Search for the cell housing the specified text and yield its [X, Y] center coordinate. 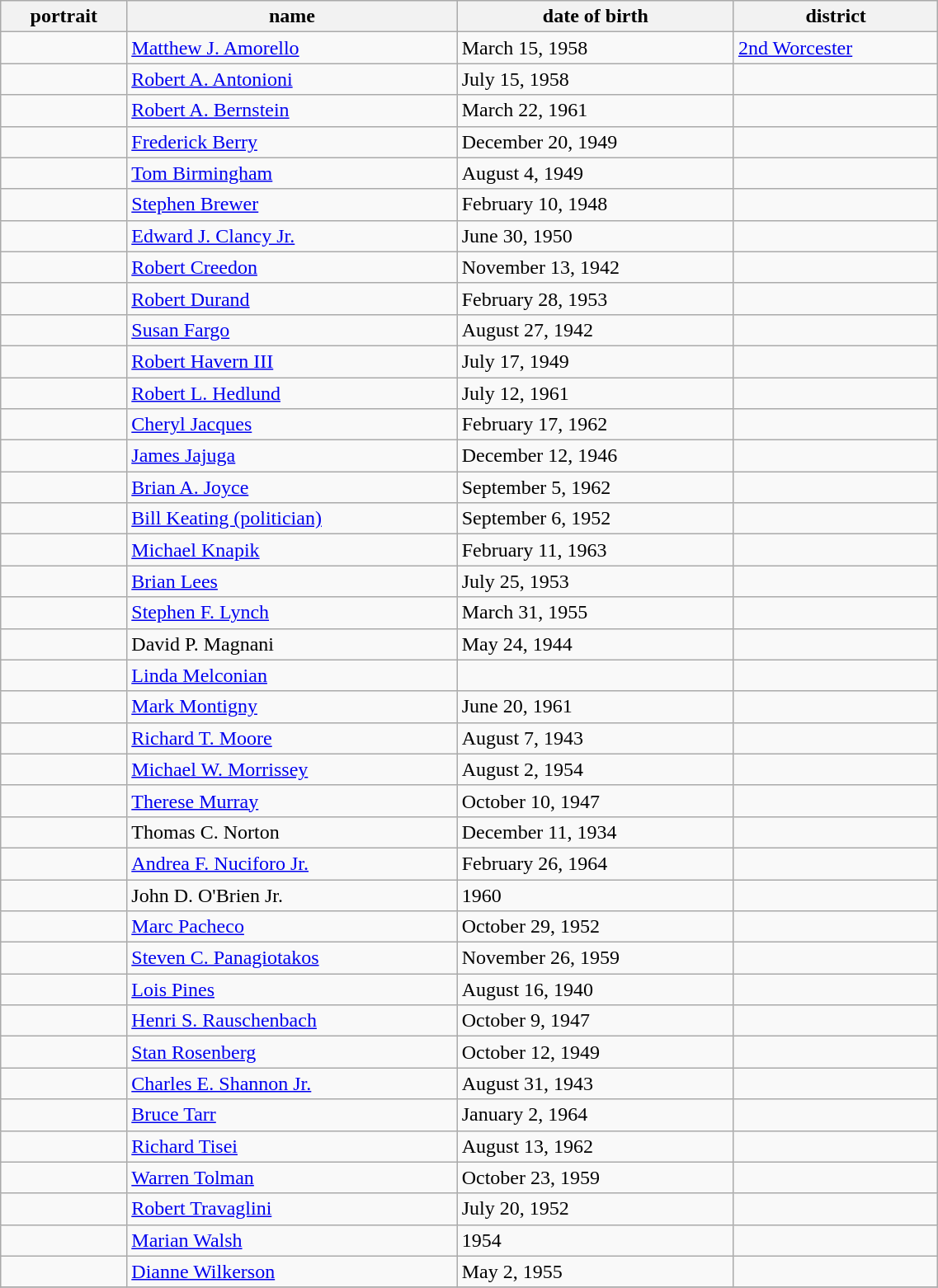
Bill Keating (politician) [292, 519]
Linda Melconian [292, 675]
October 23, 1959 [596, 1178]
February 11, 1963 [596, 550]
Robert Travaglini [292, 1209]
Frederick Berry [292, 142]
November 13, 1942 [596, 267]
July 25, 1953 [596, 581]
November 26, 1959 [596, 958]
May 2, 1955 [596, 1272]
July 15, 1958 [596, 79]
February 17, 1962 [596, 425]
October 29, 1952 [596, 927]
Warren Tolman [292, 1178]
Stan Rosenberg [292, 1052]
James Jajuga [292, 456]
September 6, 1952 [596, 519]
Therese Murray [292, 801]
Marian Walsh [292, 1240]
Susan Fargo [292, 330]
Bruce Tarr [292, 1115]
Andrea F. Nuciforo Jr. [292, 863]
Robert A. Antonioni [292, 79]
Richard Tisei [292, 1146]
2nd Worcester [835, 48]
Brian Lees [292, 581]
March 15, 1958 [596, 48]
Stephen F. Lynch [292, 613]
February 10, 1948 [596, 204]
Matthew J. Amorello [292, 48]
Robert A. Bernstein [292, 110]
December 20, 1949 [596, 142]
October 12, 1949 [596, 1052]
Charles E. Shannon Jr. [292, 1084]
1954 [596, 1240]
August 4, 1949 [596, 173]
August 16, 1940 [596, 990]
name [292, 16]
August 27, 1942 [596, 330]
David P. Magnani [292, 644]
Michael W. Morrissey [292, 769]
August 7, 1943 [596, 738]
May 24, 1944 [596, 644]
July 12, 1961 [596, 393]
Thomas C. Norton [292, 832]
February 28, 1953 [596, 298]
portrait [64, 16]
June 30, 1950 [596, 236]
Richard T. Moore [292, 738]
December 12, 1946 [596, 456]
March 31, 1955 [596, 613]
Mark Montigny [292, 707]
September 5, 1962 [596, 487]
March 22, 1961 [596, 110]
Stephen Brewer [292, 204]
June 20, 1961 [596, 707]
district [835, 16]
Brian A. Joyce [292, 487]
Cheryl Jacques [292, 425]
August 13, 1962 [596, 1146]
John D. O'Brien Jr. [292, 895]
October 9, 1947 [596, 1021]
Edward J. Clancy Jr. [292, 236]
1960 [596, 895]
August 31, 1943 [596, 1084]
Henri S. Rauschenbach [292, 1021]
Robert Creedon [292, 267]
Lois Pines [292, 990]
October 10, 1947 [596, 801]
Tom Birmingham [292, 173]
December 11, 1934 [596, 832]
Robert Havern III [292, 361]
Steven C. Panagiotakos [292, 958]
Dianne Wilkerson [292, 1272]
August 2, 1954 [596, 769]
Michael Knapik [292, 550]
January 2, 1964 [596, 1115]
Robert Durand [292, 298]
July 20, 1952 [596, 1209]
date of birth [596, 16]
February 26, 1964 [596, 863]
Robert L. Hedlund [292, 393]
July 17, 1949 [596, 361]
Marc Pacheco [292, 927]
